Pinpoint the cell where the given text exists, returning its [X, Y] midpoint coordinate. 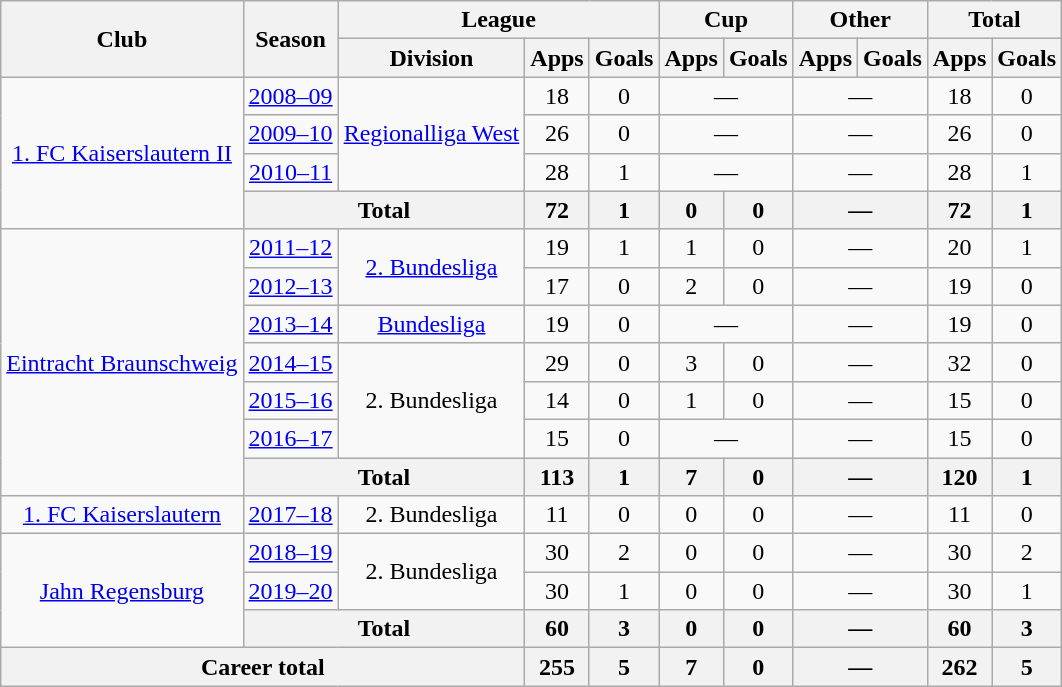
Bundesliga [432, 324]
1. FC Kaiserslautern II [122, 153]
120 [959, 477]
2016–17 [290, 438]
32 [959, 362]
2009–10 [290, 134]
14 [557, 400]
Career total [263, 667]
20 [959, 248]
Club [122, 39]
17 [557, 286]
Cup [726, 20]
Eintracht Braunschweig [122, 362]
2017–18 [290, 515]
2014–15 [290, 362]
2018–19 [290, 553]
2013–14 [290, 324]
1. FC Kaiserslautern [122, 515]
Jahn Regensburg [122, 591]
2019–20 [290, 591]
2012–13 [290, 286]
29 [557, 362]
League [498, 20]
Regionalliga West [432, 134]
2015–16 [290, 400]
255 [557, 667]
Division [432, 58]
Season [290, 39]
2011–12 [290, 248]
Other [860, 20]
113 [557, 477]
2010–11 [290, 172]
262 [959, 667]
2008–09 [290, 96]
